Detect which cell encompasses the target text, then output its (X, Y) center coordinate. 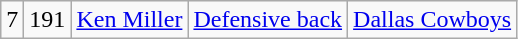
Defensive back (268, 20)
191 (48, 20)
Dallas Cowboys (432, 20)
7 (12, 20)
Ken Miller (130, 20)
